Capture the cell that displays the provided text and extract its (X, Y) central coordinate. 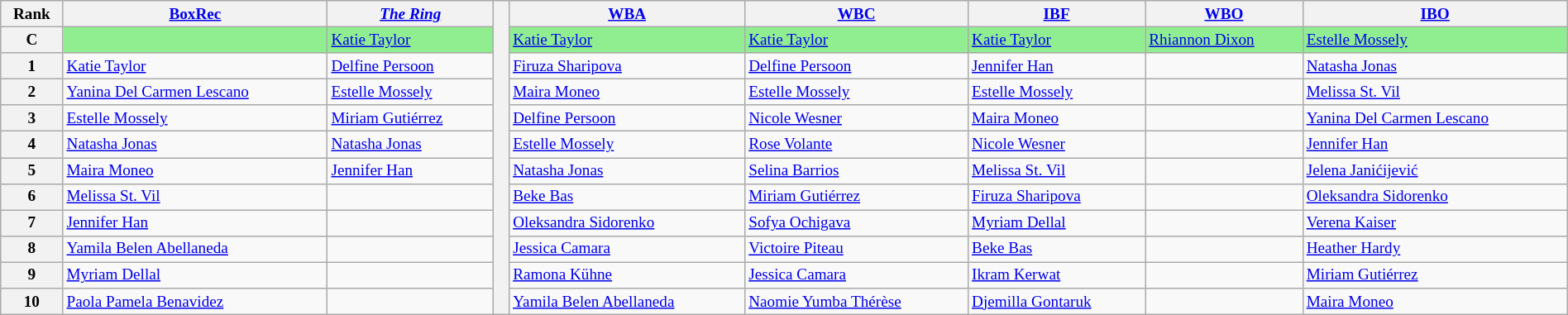
3 (31, 118)
Heather Hardy (1435, 249)
WBO (1224, 14)
8 (31, 249)
5 (31, 170)
The Ring (410, 14)
2 (31, 92)
Selina Barrios (857, 170)
7 (31, 223)
Paola Pamela Benavidez (195, 302)
9 (31, 275)
IBF (1057, 14)
6 (31, 197)
Victoire Piteau (857, 249)
BoxRec (195, 14)
Naomie Yumba Thérèse (857, 302)
C (31, 40)
Ramona Kühne (627, 275)
Rhiannon Dixon (1224, 40)
4 (31, 145)
Ikram Kerwat (1057, 275)
Verena Kaiser (1435, 223)
Sofya Ochigava (857, 223)
IBO (1435, 14)
Rose Volante (857, 145)
Rank (31, 14)
Djemilla Gontaruk (1057, 302)
10 (31, 302)
Jelena Janićijević (1435, 170)
WBA (627, 14)
1 (31, 66)
WBC (857, 14)
